Search for the cell housing the specified text and yield its [x, y] center coordinate. 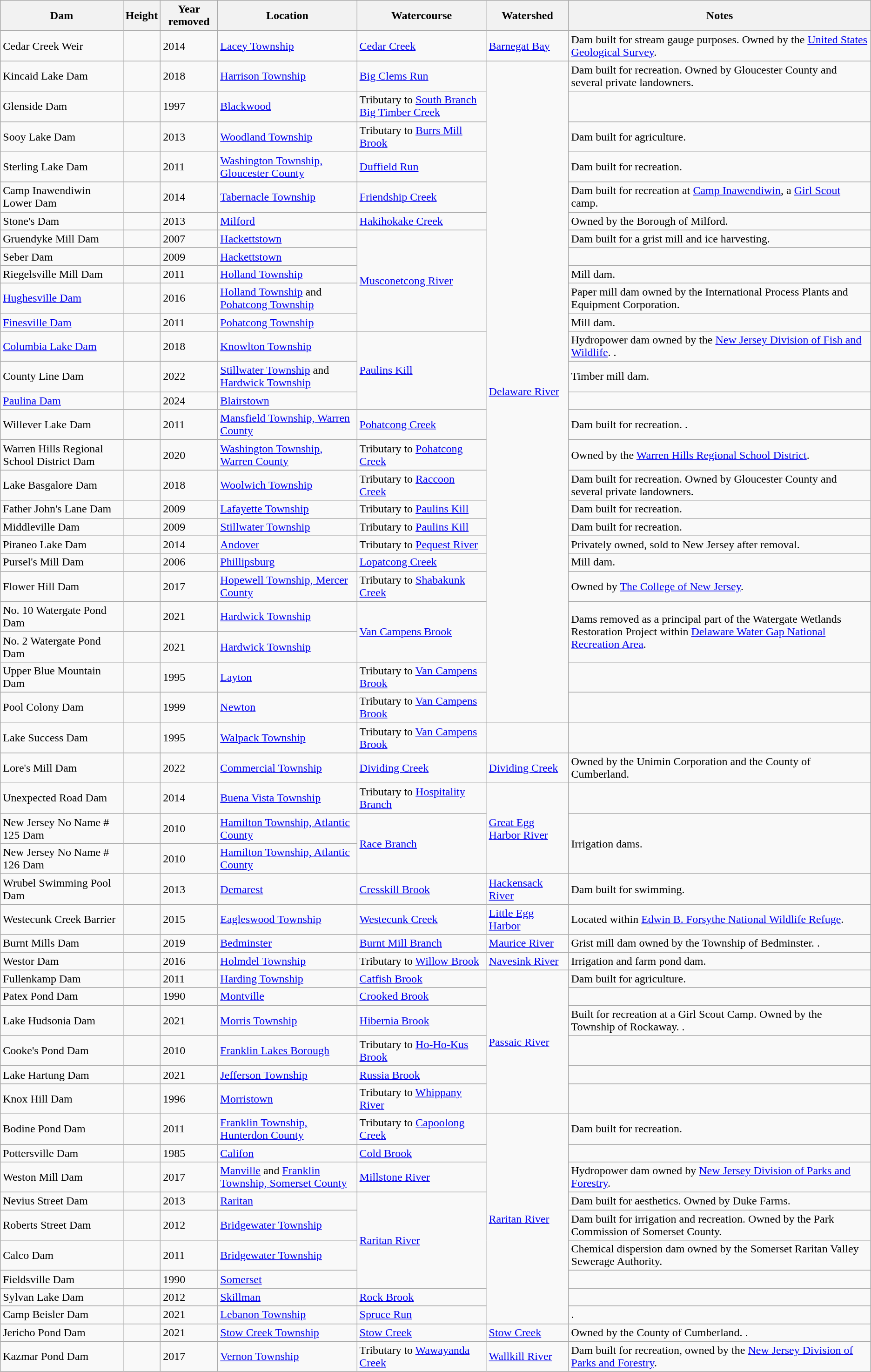
Upper Blue Mountain Dam [62, 677]
2007 [189, 239]
Cold Brook [422, 1153]
Kazmar Pond Dam [62, 1356]
Westecunk Creek Barrier [62, 920]
Buena Vista Township [288, 799]
Dam built for a grist mill and ice harvesting. [719, 239]
Andover [288, 545]
Finesville Dam [62, 323]
Walpack Township [288, 737]
Hydropower dam owned by New Jersey Division of Parks and Forestry. [719, 1177]
Cedar Creek Weir [62, 46]
Cedar Creek [422, 46]
Privately owned, sold to New Jersey after removal. [719, 545]
Hopewell Township, Mercer County [288, 586]
Unexpected Road Dam [62, 799]
Built for recreation at a Girl Scout Camp. Owned by the Township of Rockaway. . [719, 1020]
Spruce Run [422, 1315]
Passaic River [528, 1042]
Dam built for recreation, owned by the New Jersey Division of Parks and Forestry. [719, 1356]
Patex Pond Dam [62, 996]
Catfish Brook [422, 979]
Lacey Township [288, 46]
Tributary to Wawayanda Creek [422, 1356]
Piraneo Lake Dam [62, 545]
Jefferson Township [288, 1075]
1985 [189, 1153]
Nevius Street Dam [62, 1201]
Pohatcong Township [288, 323]
Paper mill dam owned by the International Process Plants and Equipment Corporation. [719, 298]
Dam built for recreation. . [719, 424]
Race Branch [422, 844]
Sooy Lake Dam [62, 137]
Mansfield Township, Warren County [288, 424]
Raritan [288, 1201]
Bodine Pond Dam [62, 1129]
Knox Hill Dam [62, 1098]
Califon [288, 1153]
Phillipsburg [288, 562]
Hakihokake Creek [422, 221]
Westecunk Creek [422, 920]
Paulins Kill [422, 370]
Tributary to Ho-Ho-Kus Brook [422, 1051]
Tributary to Hospitality Branch [422, 799]
Blackwood [288, 106]
Woolwich Township [288, 485]
Pool Colony Dam [62, 707]
2006 [189, 562]
Tributary to Whippany River [422, 1098]
Dam built for irrigation and recreation. Owned by the Park Commission of Somerset County. [719, 1225]
Dam built for stream gauge purposes. Owned by the United States Geological Survey. [719, 46]
Gruendyke Mill Dam [62, 239]
Westor Dam [62, 961]
Barnegat Bay [528, 46]
Skillman [288, 1297]
Russia Brook [422, 1075]
Tributary to Willow Brook [422, 961]
Bedminster [288, 943]
Navesink River [528, 961]
Owned by the Unimin Corporation and the County of Cumberland. [719, 768]
Owned by the County of Cumberland. . [719, 1332]
Tributary to Shabakunk Creek [422, 586]
Delaware River [528, 392]
Friendship Creek [422, 197]
Holland Township [288, 274]
Rock Brook [422, 1297]
Pursel's Mill Dam [62, 562]
Stillwater Township and Hardwick Township [288, 377]
Chemical dispersion dam owned by the Somerset Raritan Valley Sewerage Authority. [719, 1256]
Camp Beisler Dam [62, 1315]
Big Clems Run [422, 76]
1999 [189, 707]
Millstone River [422, 1177]
Tributary to South Branch Big Timber Creek [422, 106]
Lopatcong Creek [422, 562]
Cresskill Brook [422, 889]
Hibernia Brook [422, 1020]
Lebanon Township [288, 1315]
Tributary to Capoolong Creek [422, 1129]
Lake Success Dam [62, 737]
Franklin Lakes Borough [288, 1051]
Flower Hill Dam [62, 586]
Camp Inawendiwin Lower Dam [62, 197]
Woodland Township [288, 137]
Van Campens Brook [422, 632]
Morristown [288, 1098]
2020 [189, 455]
Washington Township, Gloucester County [288, 167]
Little Egg Harbor [528, 920]
Location [288, 16]
Burnt Mills Dam [62, 943]
Pohatcong Creek [422, 424]
Harding Township [288, 979]
2019 [189, 943]
. [719, 1315]
Stillwater Township [288, 527]
Cooke's Pond Dam [62, 1051]
Duffield Run [422, 167]
Wallkill River [528, 1356]
Burnt Mill Branch [422, 943]
Dam built for aesthetics. Owned by Duke Farms. [719, 1201]
Sylvan Lake Dam [62, 1297]
Roberts Street Dam [62, 1225]
No. 10 Watergate Pond Dam [62, 616]
Lake Hartung Dam [62, 1075]
Lafayette Township [288, 509]
Warren Hills Regional School District Dam [62, 455]
1996 [189, 1098]
Watercourse [422, 16]
Riegelsville Mill Dam [62, 274]
Notes [719, 16]
Crooked Brook [422, 996]
Seber Dam [62, 256]
Watershed [528, 16]
Stone's Dam [62, 221]
Calco Dam [62, 1256]
Morris Township [288, 1020]
Kincaid Lake Dam [62, 76]
Lore's Mill Dam [62, 768]
Hughesville Dam [62, 298]
Holland Township and Pohatcong Township [288, 298]
Hackensack River [528, 889]
Musconetcong River [422, 280]
Stow Creek Township [288, 1332]
Layton [288, 677]
Owned by the Warren Hills Regional School District. [719, 455]
Owned by the Borough of Milford. [719, 221]
Newton [288, 707]
Willever Lake Dam [62, 424]
New Jersey No Name # 125 Dam [62, 828]
Tributary to Burrs Mill Brook [422, 137]
Great Egg Harbor River [528, 828]
Milford [288, 221]
Tributary to Pohatcong Creek [422, 455]
Holmdel Township [288, 961]
Harrison Township [288, 76]
Timber mill dam. [719, 377]
Fullenkamp Dam [62, 979]
Columbia Lake Dam [62, 346]
Montville [288, 996]
Maurice River [528, 943]
Dam built for recreation at Camp Inawendiwin, a Girl Scout camp. [719, 197]
Pottersville Dam [62, 1153]
Fieldsville Dam [62, 1279]
Franklin Township, Hunterdon County [288, 1129]
County Line Dam [62, 377]
Dam built for swimming. [719, 889]
Weston Mill Dam [62, 1177]
Height [141, 16]
Tributary to Pequest River [422, 545]
Year removed [189, 16]
Knowlton Township [288, 346]
Irrigation and farm pond dam. [719, 961]
Middleville Dam [62, 527]
Dam [62, 16]
Commercial Township [288, 768]
Somerset [288, 1279]
Glenside Dam [62, 106]
Jericho Pond Dam [62, 1332]
Manville and Franklin Township, Somerset County [288, 1177]
Lake Basgalore Dam [62, 485]
Grist mill dam owned by the Township of Bedminster. . [719, 943]
Tabernacle Township [288, 197]
2015 [189, 920]
New Jersey No Name # 126 Dam [62, 859]
Owned by The College of New Jersey. [719, 586]
Wrubel Swimming Pool Dam [62, 889]
Located within Edwin B. Forsythe National Wildlife Refuge. [719, 920]
Vernon Township [288, 1356]
Eagleswood Township [288, 920]
Hydropower dam owned by the New Jersey Division of Fish and Wildlife. . [719, 346]
Irrigation dams. [719, 844]
Father John's Lane Dam [62, 509]
1997 [189, 106]
Sterling Lake Dam [62, 167]
Paulina Dam [62, 401]
Dams removed as a principal part of the Watergate Wetlands Restoration Project within Delaware Water Gap National Recreation Area. [719, 632]
No. 2 Watergate Pond Dam [62, 647]
Blairstown [288, 401]
Demarest [288, 889]
Tributary to Raccoon Creek [422, 485]
Lake Hudsonia Dam [62, 1020]
2024 [189, 401]
Washington Township, Warren County [288, 455]
